Locate the cell with the specified text and output its [X, Y] center coordinate. 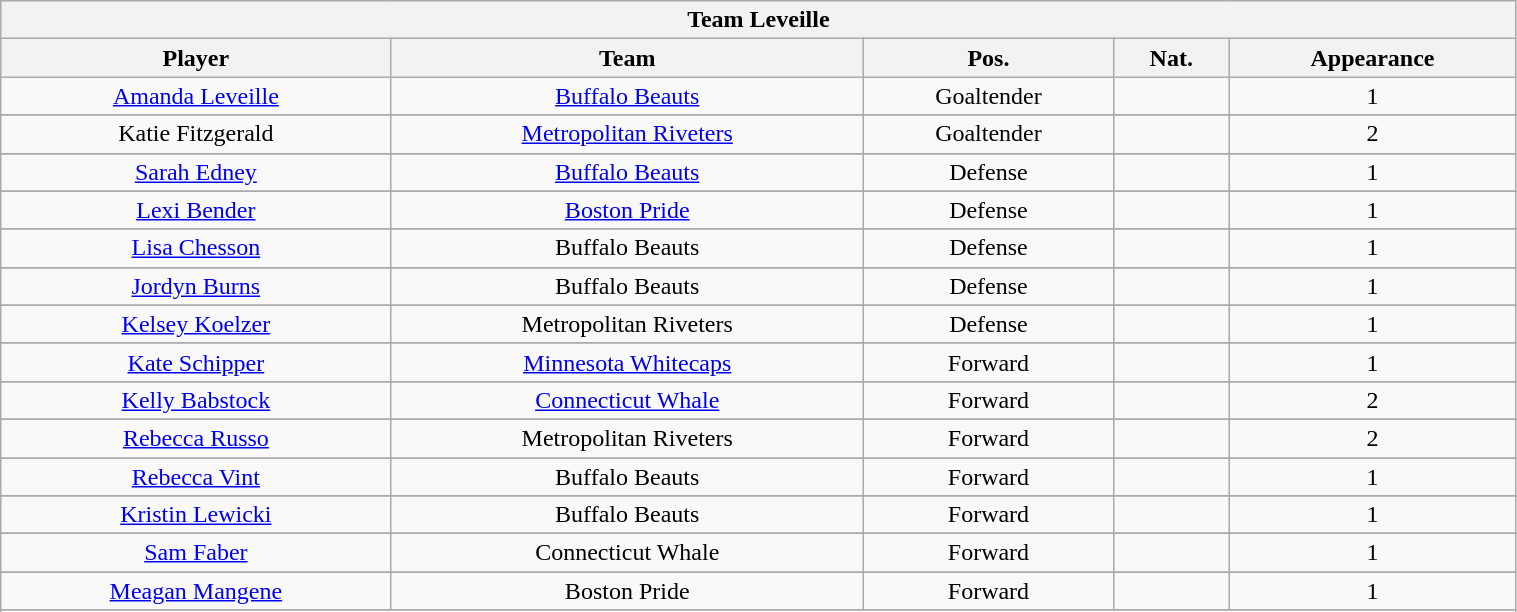
Appearance [1372, 58]
Jordyn Burns [196, 286]
Minnesota Whitecaps [627, 362]
Kelly Babstock [196, 400]
Team [627, 58]
Lisa Chesson [196, 248]
Rebecca Vint [196, 477]
Player [196, 58]
Rebecca Russo [196, 438]
Meagan Mangene [196, 591]
Kelsey Koelzer [196, 324]
Team Leveille [758, 20]
Kristin Lewicki [196, 515]
Pos. [988, 58]
Nat. [1171, 58]
Amanda Leveille [196, 96]
Lexi Bender [196, 210]
Katie Fitzgerald [196, 134]
Sarah Edney [196, 172]
Sam Faber [196, 553]
Kate Schipper [196, 362]
